Return (X, Y) of the center of cell containing provided text 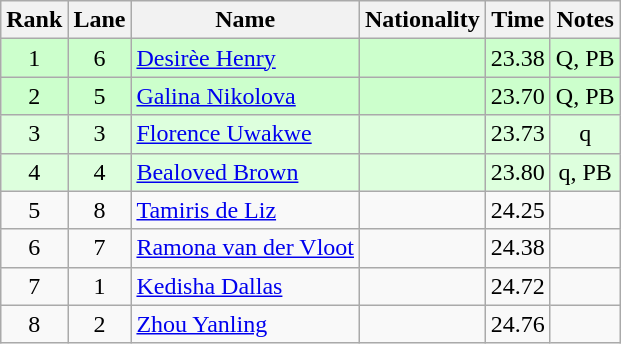
Rank (34, 20)
23.70 (518, 96)
Time (518, 20)
Florence Uwakwe (246, 134)
24.76 (518, 324)
Nationality (423, 20)
Bealoved Brown (246, 172)
Notes (585, 20)
Galina Nikolova (246, 96)
23.38 (518, 58)
Name (246, 20)
Kedisha Dallas (246, 286)
Zhou Yanling (246, 324)
Tamiris de Liz (246, 210)
Desirèe Henry (246, 58)
23.73 (518, 134)
Ramona van der Vloot (246, 248)
q (585, 134)
24.38 (518, 248)
23.80 (518, 172)
24.72 (518, 286)
Lane (100, 20)
24.25 (518, 210)
q, PB (585, 172)
